Return (X, Y) of the center of cell containing provided text 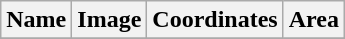
Name (36, 20)
Area (314, 20)
Image (110, 20)
Coordinates (215, 20)
